Identify which cell holds the provided text, then report its (X, Y) central coordinate. 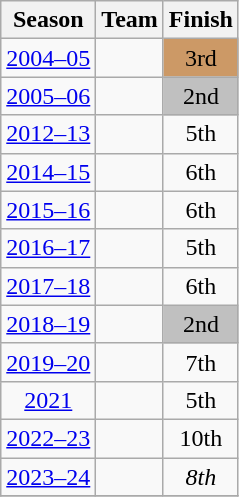
Season (48, 20)
Finish (200, 20)
7th (200, 362)
2023–24 (48, 477)
2018–19 (48, 324)
2005–06 (48, 96)
8th (200, 477)
2014–15 (48, 172)
10th (200, 438)
2004–05 (48, 58)
2015–16 (48, 210)
Team (130, 20)
2017–18 (48, 286)
2021 (48, 400)
2016–17 (48, 248)
2019–20 (48, 362)
2022–23 (48, 438)
3rd (200, 58)
2012–13 (48, 134)
